Provide the [x, y] coordinate of the cell's center where the given text is located.  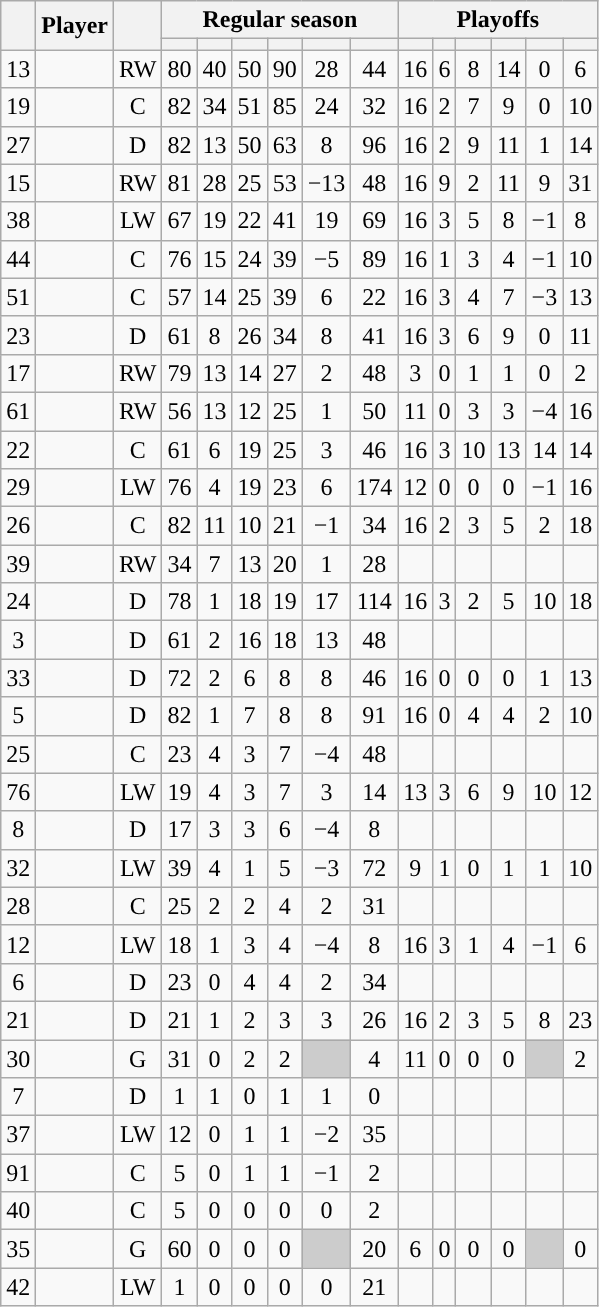
67 [180, 221]
114 [374, 602]
33 [18, 678]
−13 [326, 183]
37 [18, 1135]
56 [180, 411]
174 [374, 488]
69 [374, 221]
42 [18, 1287]
79 [180, 373]
−5 [326, 259]
38 [18, 221]
85 [284, 107]
29 [18, 488]
Playoffs [498, 20]
53 [284, 183]
60 [180, 1249]
96 [374, 145]
57 [180, 297]
90 [284, 69]
Player [75, 26]
30 [18, 1059]
78 [180, 602]
Regular season [280, 20]
81 [180, 183]
80 [180, 69]
63 [284, 145]
89 [374, 259]
−2 [326, 1135]
